Extract the (X, Y) coordinate from the center of the cell holding the provided text.  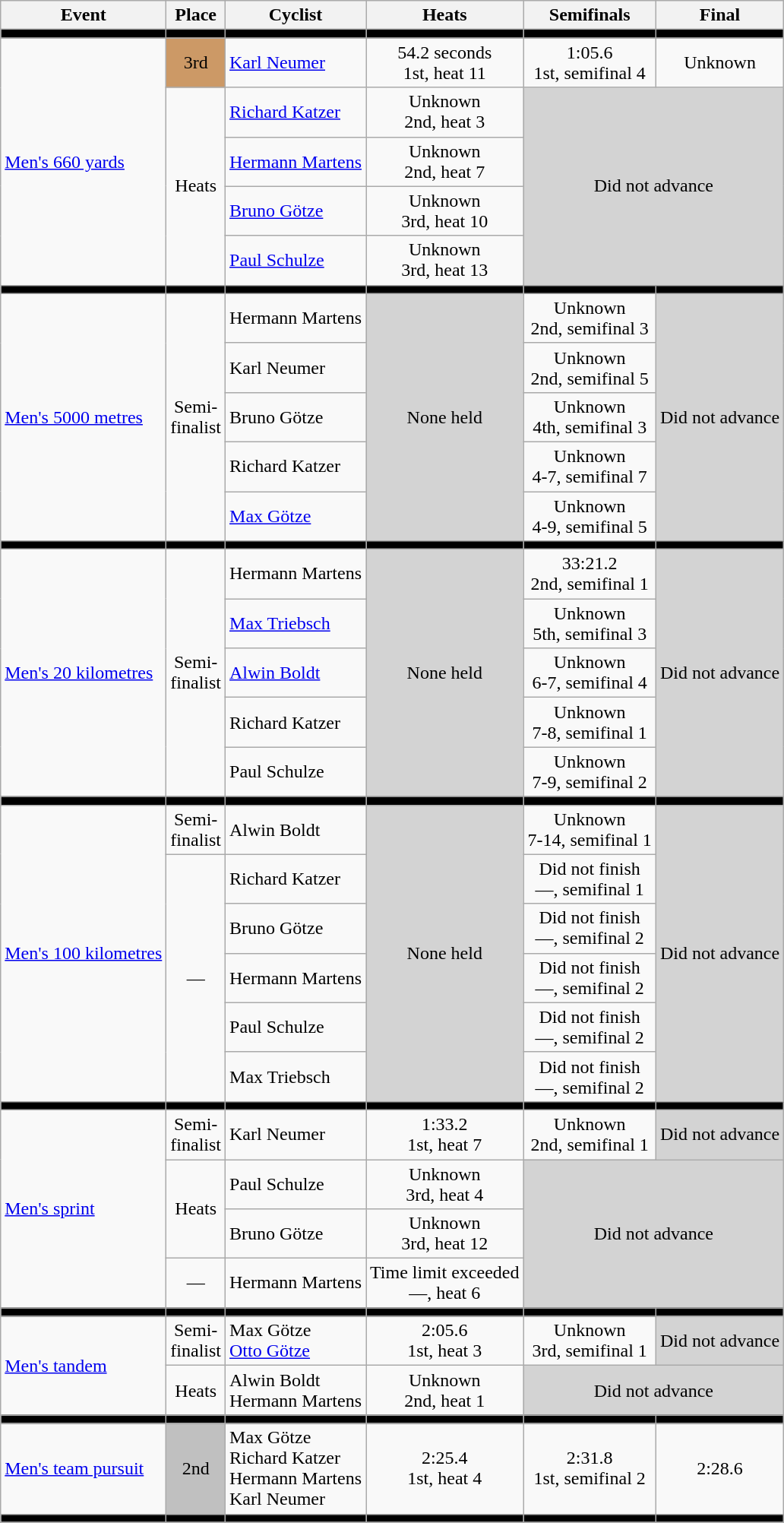
1:05.6 1st, semifinal 4 (590, 62)
Unknown 5th, semifinal 3 (590, 623)
Unknown 3rd, heat 12 (445, 1234)
54.2 seconds 1st, heat 11 (445, 62)
Did not finish —, semifinal 1 (590, 879)
Unknown 2nd, heat 7 (445, 161)
Unknown 3rd, heat 10 (445, 211)
Semifinals (590, 15)
Men's 20 kilometres (84, 673)
Unknown 3rd, heat 13 (445, 260)
1:33.2 1st, heat 7 (445, 1134)
Unknown 7-8, semifinal 1 (590, 722)
Unknown (719, 62)
Cyclist (296, 15)
3rd (196, 62)
Unknown 2nd, semifinal 5 (590, 368)
Unknown 2nd, heat 1 (445, 1391)
Men's 660 yards (84, 161)
Unknown 7-9, semifinal 2 (590, 772)
Unknown 7-14, semifinal 1 (590, 830)
Unknown 2nd, heat 3 (445, 112)
Time limit exceeded —, heat 6 (445, 1283)
2nd (196, 1468)
2:25.4 1st, heat 4 (445, 1468)
Place (196, 15)
Unknown 3rd, semifinal 1 (590, 1341)
Men's sprint (84, 1208)
Unknown 4th, semifinal 3 (590, 416)
Unknown 4-9, semifinal 5 (590, 515)
Unknown 2nd, semifinal 3 (590, 318)
2:05.6 1st, heat 3 (445, 1341)
Unknown 2nd, semifinal 1 (590, 1134)
Men's team pursuit (84, 1468)
Men's 100 kilometres (84, 953)
Max Götze (296, 515)
33:21.2 2nd, semifinal 1 (590, 575)
Alwin Boldt Hermann Martens (296, 1391)
Event (84, 15)
Men's 5000 metres (84, 416)
2:28.6 (719, 1468)
Max Götze Richard Katzer Hermann Martens Karl Neumer (296, 1468)
2:31.8 1st, semifinal 2 (590, 1468)
Men's tandem (84, 1366)
Unknown 3rd, heat 4 (445, 1184)
Final (719, 15)
Max Götze Otto Götze (296, 1341)
Unknown 6-7, semifinal 4 (590, 673)
Unknown 4-7, semifinal 7 (590, 467)
